Find where the given text appears and provide that cell's center as [x, y] coordinate. 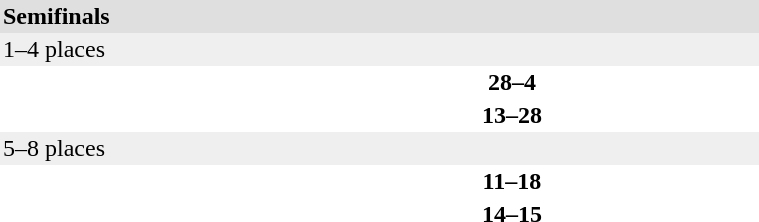
13–28 [512, 116]
Semifinals [379, 16]
11–18 [512, 182]
28–4 [512, 82]
1–4 places [379, 50]
5–8 places [379, 148]
